For the text-containing cell, return its midpoint in [x, y] coordinate format. 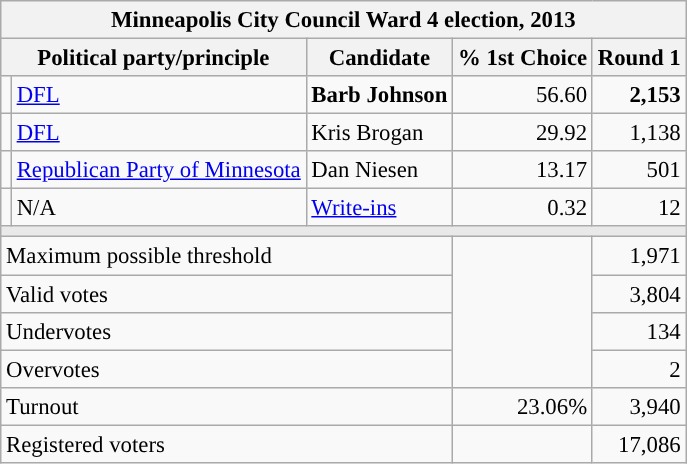
1,971 [639, 256]
Barb Johnson [380, 95]
134 [639, 331]
17,086 [639, 444]
Dan Niesen [380, 170]
13.17 [523, 170]
1,138 [639, 133]
56.60 [523, 95]
Candidate [380, 58]
29.92 [523, 133]
Maximum possible threshold [227, 256]
Minneapolis City Council Ward 4 election, 2013 [344, 20]
12 [639, 208]
Turnout [227, 406]
23.06% [523, 406]
3,940 [639, 406]
Overvotes [227, 369]
2 [639, 369]
2,153 [639, 95]
Political party/principle [154, 58]
Valid votes [227, 294]
Kris Brogan [380, 133]
Registered voters [227, 444]
501 [639, 170]
0.32 [523, 208]
Round 1 [639, 58]
N/A [158, 208]
% 1st Choice [523, 58]
Republican Party of Minnesota [158, 170]
Undervotes [227, 331]
3,804 [639, 294]
Write-ins [380, 208]
